Return the [X, Y] coordinate for the center point of the cell that contains the specified text.  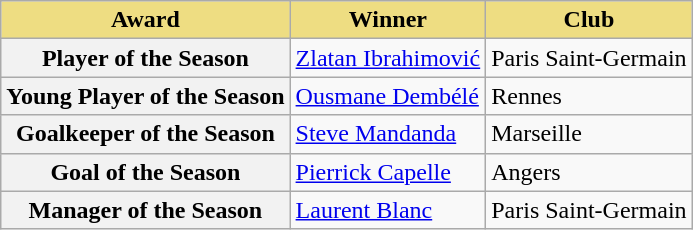
Marseille [589, 134]
Laurent Blanc [388, 210]
Goalkeeper of the Season [146, 134]
Pierrick Capelle [388, 172]
Steve Mandanda [388, 134]
Ousmane Dembélé [388, 96]
Winner [388, 20]
Club [589, 20]
Rennes [589, 96]
Goal of the Season [146, 172]
Award [146, 20]
Manager of the Season [146, 210]
Young Player of the Season [146, 96]
Angers [589, 172]
Zlatan Ibrahimović [388, 58]
Player of the Season [146, 58]
